Search for the cell housing the specified text and yield its (x, y) center coordinate. 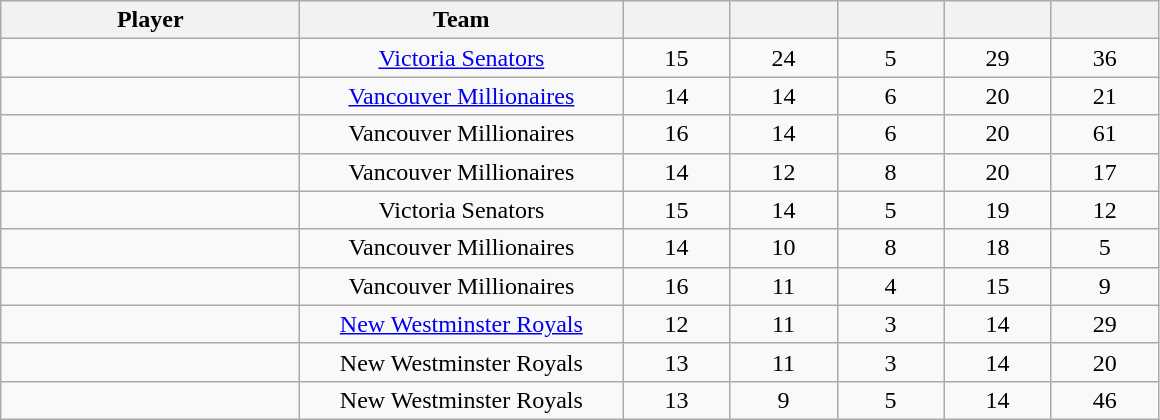
17 (1104, 172)
24 (784, 58)
Player (150, 20)
61 (1104, 134)
21 (1104, 96)
18 (998, 248)
4 (890, 286)
46 (1104, 400)
19 (998, 210)
36 (1104, 58)
10 (784, 248)
Team (462, 20)
